Extract the (x, y) coordinate from the center of the cell holding the provided text.  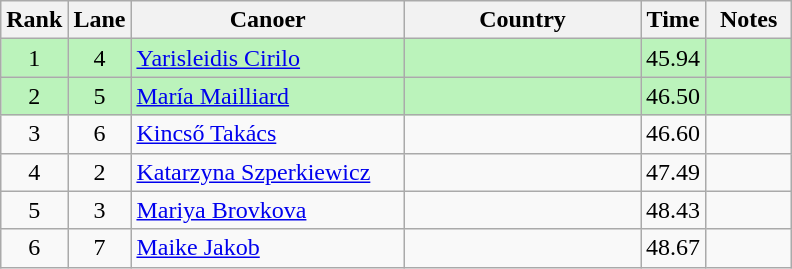
47.49 (674, 172)
45.94 (674, 58)
7 (100, 248)
Rank (34, 20)
Yarisleidis Cirilo (268, 58)
Mariya Brovkova (268, 210)
Time (674, 20)
48.67 (674, 248)
46.50 (674, 96)
1 (34, 58)
Notes (749, 20)
46.60 (674, 134)
Kincső Takács (268, 134)
Canoer (268, 20)
Katarzyna Szperkiewicz (268, 172)
María Mailliard (268, 96)
Maike Jakob (268, 248)
48.43 (674, 210)
Country (522, 20)
Lane (100, 20)
